Locate the cell with the specified text and output its [x, y] center coordinate. 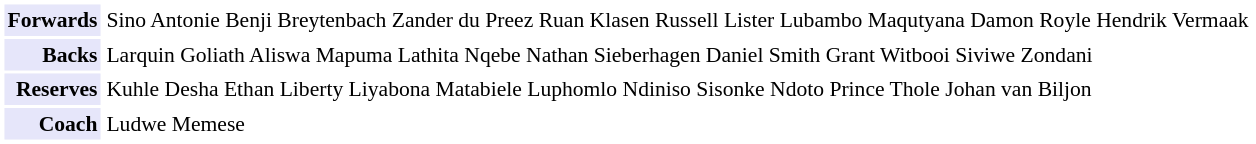
Backs [52, 55]
Kuhle Desha Ethan Liberty Liyabona Matabiele Luphomlo Ndiniso Sisonke Ndoto Prince Thole Johan van Biljon [677, 90]
Forwards [52, 20]
Reserves [52, 90]
Larquin Goliath Aliswa Mapuma Lathita Nqebe Nathan Sieberhagen Daniel Smith Grant Witbooi Siviwe Zondani [677, 55]
Coach [52, 124]
Ludwe Memese [677, 124]
Sino Antonie Benji Breytenbach Zander du Preez Ruan Klasen Russell Lister Lubambo Maqutyana Damon Royle Hendrik Vermaak [677, 20]
